Scan for the cell matching the given text and deliver its [X, Y] coordinate at center. 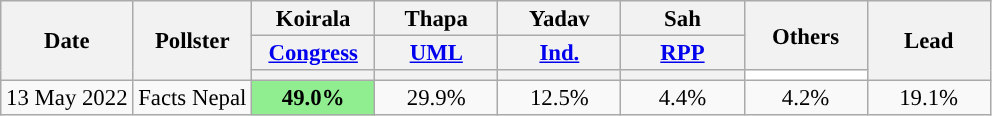
RPP [682, 54]
Facts Nepal [192, 98]
4.2% [806, 98]
4.4% [682, 98]
Koirala [314, 18]
Date [67, 41]
Others [806, 36]
12.5% [560, 98]
19.1% [928, 98]
Pollster [192, 41]
Ind. [560, 54]
13 May 2022 [67, 98]
Thapa [436, 18]
Congress [314, 54]
29.9% [436, 98]
Yadav [560, 18]
49.0% [314, 98]
Lead [928, 41]
Sah [682, 18]
UML [436, 54]
